Search for the cell housing the specified text and yield its [x, y] center coordinate. 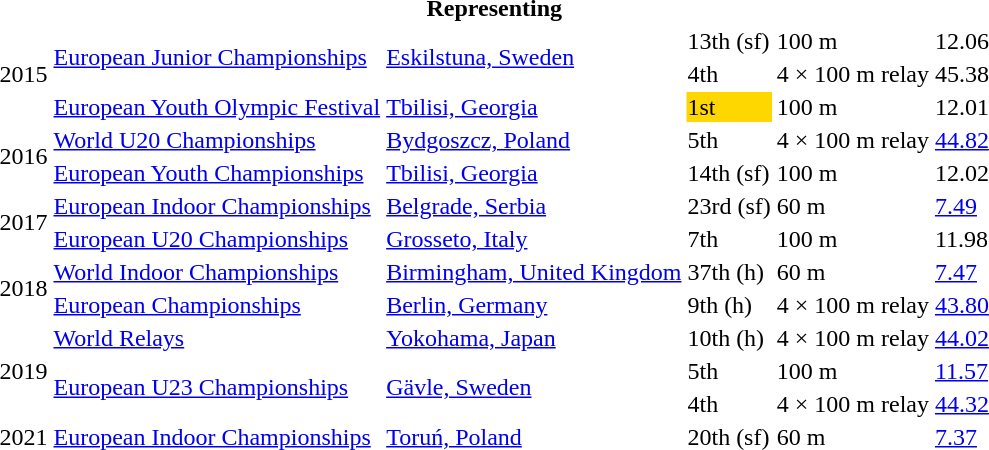
European U20 Championships [217, 239]
European Indoor Championships [217, 206]
Bydgoszcz, Poland [534, 140]
Birmingham, United Kingdom [534, 272]
14th (sf) [729, 173]
World U20 Championships [217, 140]
1st [729, 107]
World Relays [217, 338]
Yokohama, Japan [534, 338]
World Indoor Championships [217, 272]
European Youth Olympic Festival [217, 107]
Gävle, Sweden [534, 388]
European Championships [217, 305]
European Junior Championships [217, 58]
European U23 Championships [217, 388]
37th (h) [729, 272]
European Youth Championships [217, 173]
Belgrade, Serbia [534, 206]
Grosseto, Italy [534, 239]
9th (h) [729, 305]
Berlin, Germany [534, 305]
7th [729, 239]
23rd (sf) [729, 206]
13th (sf) [729, 41]
Eskilstuna, Sweden [534, 58]
10th (h) [729, 338]
